Find where the given text appears and provide that cell's center as [x, y] coordinate. 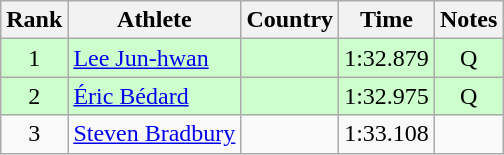
1:32.975 [387, 96]
Time [387, 20]
1:32.879 [387, 58]
Country [290, 20]
3 [34, 134]
1:33.108 [387, 134]
Lee Jun-hwan [154, 58]
1 [34, 58]
Notes [468, 20]
2 [34, 96]
Steven Bradbury [154, 134]
Rank [34, 20]
Athlete [154, 20]
Éric Bédard [154, 96]
